Identify which cell holds the provided text, then report its (X, Y) central coordinate. 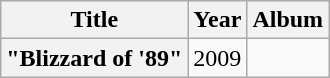
2009 (218, 58)
Year (218, 20)
Album (288, 20)
"Blizzard of '89" (94, 58)
Title (94, 20)
